Detect which cell encompasses the target text, then output its (X, Y) center coordinate. 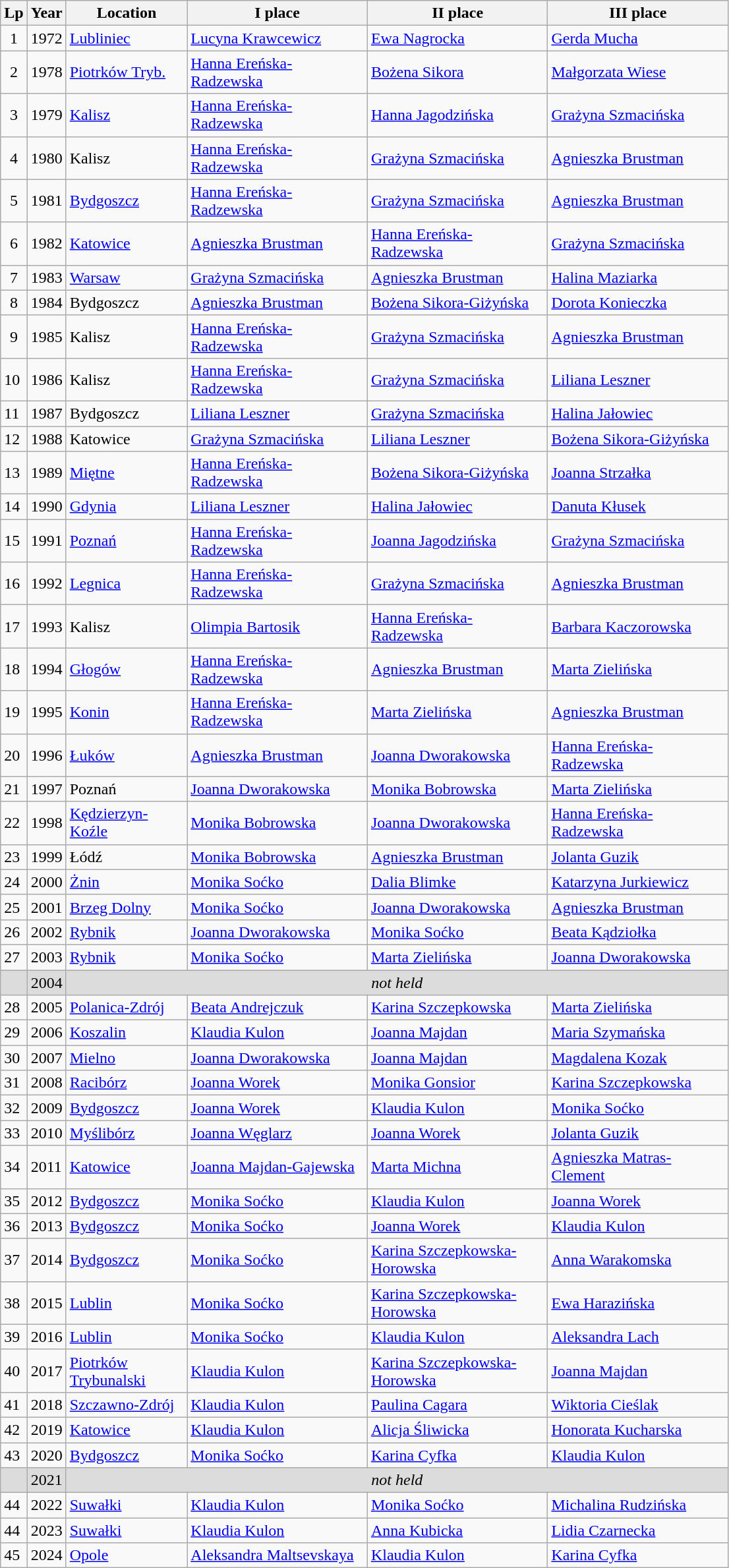
2017 (46, 1371)
1986 (46, 380)
43 (14, 1455)
Polanica-Zdrój (127, 1008)
2002 (46, 932)
Koszalin (127, 1033)
14 (14, 507)
Olimpia Bartosik (277, 626)
2022 (46, 1505)
1972 (46, 38)
2001 (46, 907)
Bożena Sikora (457, 73)
Lubliniec (127, 38)
Warsaw (127, 277)
42 (14, 1430)
41 (14, 1405)
Gdynia (127, 507)
Głogów (127, 670)
16 (14, 584)
2000 (46, 882)
8 (14, 303)
Opole (127, 1555)
2011 (46, 1167)
2014 (46, 1260)
Brzeg Dolny (127, 907)
23 (14, 857)
24 (14, 882)
Magdalena Kozak (638, 1058)
I place (277, 13)
2005 (46, 1008)
Wiktoria Cieślak (638, 1405)
Mielno (127, 1058)
32 (14, 1108)
Łuków (127, 755)
Katarzyna Jurkiewicz (638, 882)
10 (14, 380)
Aleksandra Maltsevskaya (277, 1555)
Danuta Kłusek (638, 507)
2012 (46, 1201)
Gerda Mucha (638, 38)
2 (14, 73)
Łódź (127, 857)
45 (14, 1555)
13 (14, 473)
1993 (46, 626)
1985 (46, 336)
5 (14, 200)
Joanna Majdan-Gajewska (277, 1167)
1988 (46, 438)
33 (14, 1133)
Marta Michna (457, 1167)
3 (14, 115)
2015 (46, 1302)
2021 (46, 1480)
6 (14, 244)
Legnica (127, 584)
2013 (46, 1226)
III place (638, 13)
Location (127, 13)
Agnieszka Matras-Clement (638, 1167)
Hanna Jagodzińska (457, 115)
1990 (46, 507)
Year (46, 13)
20 (14, 755)
40 (14, 1371)
2019 (46, 1430)
1980 (46, 158)
37 (14, 1260)
9 (14, 336)
17 (14, 626)
Racibórz (127, 1083)
1984 (46, 303)
Dalia Blimke (457, 882)
Alicja Śliwicka (457, 1430)
11 (14, 413)
2016 (46, 1337)
2020 (46, 1455)
Kędzierzyn-Koźle (127, 823)
35 (14, 1201)
Lucyna Krawcewicz (277, 38)
Miętne (127, 473)
2009 (46, 1108)
1982 (46, 244)
18 (14, 670)
12 (14, 438)
2004 (46, 983)
Anna Warakomska (638, 1260)
1981 (46, 200)
II place (457, 13)
38 (14, 1302)
19 (14, 712)
Ewa Nagrocka (457, 38)
7 (14, 277)
Szczawno-Zdrój (127, 1405)
1983 (46, 277)
36 (14, 1226)
2023 (46, 1530)
Maria Szymańska (638, 1033)
2008 (46, 1083)
Małgorzata Wiese (638, 73)
1979 (46, 115)
Barbara Kaczorowska (638, 626)
Konin (127, 712)
Myślibórz (127, 1133)
28 (14, 1008)
1997 (46, 789)
Lp (14, 13)
29 (14, 1033)
Paulina Cagara (457, 1405)
Lidia Czarnecka (638, 1530)
Honorata Kucharska (638, 1430)
30 (14, 1058)
Joanna Jagodzińska (457, 540)
1996 (46, 755)
1994 (46, 670)
2024 (46, 1555)
15 (14, 540)
Joanna Węglarz (277, 1133)
Ewa Harazińska (638, 1302)
Żnin (127, 882)
31 (14, 1083)
2006 (46, 1033)
Halina Maziarka (638, 277)
1992 (46, 584)
Piotrków Trybunalski (127, 1371)
Beata Kądziołka (638, 932)
1999 (46, 857)
2003 (46, 957)
21 (14, 789)
Aleksandra Lach (638, 1337)
2018 (46, 1405)
Michalina Rudzińska (638, 1505)
22 (14, 823)
Anna Kubicka (457, 1530)
39 (14, 1337)
Piotrków Tryb. (127, 73)
25 (14, 907)
2010 (46, 1133)
4 (14, 158)
1995 (46, 712)
Monika Gonsior (457, 1083)
1987 (46, 413)
Beata Andrejczuk (277, 1008)
1989 (46, 473)
34 (14, 1167)
Joanna Strzałka (638, 473)
1998 (46, 823)
Dorota Konieczka (638, 303)
2007 (46, 1058)
1978 (46, 73)
1991 (46, 540)
26 (14, 932)
27 (14, 957)
1 (14, 38)
